Capture the cell that displays the provided text and extract its [x, y] central coordinate. 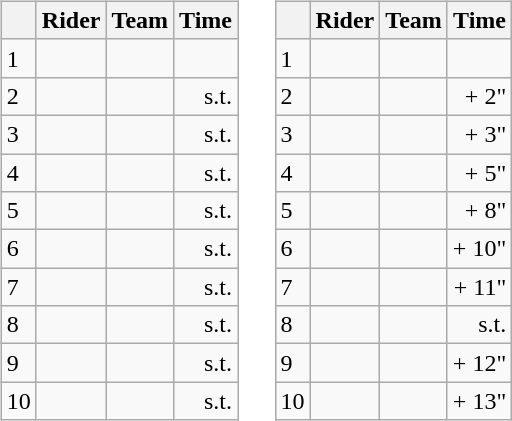
+ 3" [479, 134]
+ 2" [479, 96]
+ 5" [479, 173]
+ 10" [479, 249]
+ 13" [479, 401]
+ 11" [479, 287]
+ 8" [479, 211]
+ 12" [479, 363]
